Find where the given text appears and provide that cell's center as (X, Y) coordinate. 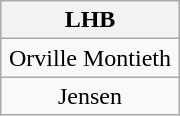
Jensen (90, 96)
LHB (90, 20)
Orville Montieth (90, 58)
